Return the (x, y) coordinate for the center point of the cell that contains the specified text.  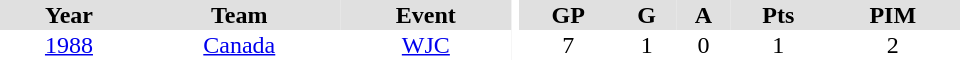
Event (426, 15)
7 (568, 45)
PIM (893, 15)
Team (240, 15)
2 (893, 45)
A (704, 15)
Pts (778, 15)
GP (568, 15)
Year (69, 15)
Canada (240, 45)
1988 (69, 45)
G (646, 15)
0 (704, 45)
WJC (426, 45)
